Output the [x, y] coordinate of the center of the cell containing the given text.  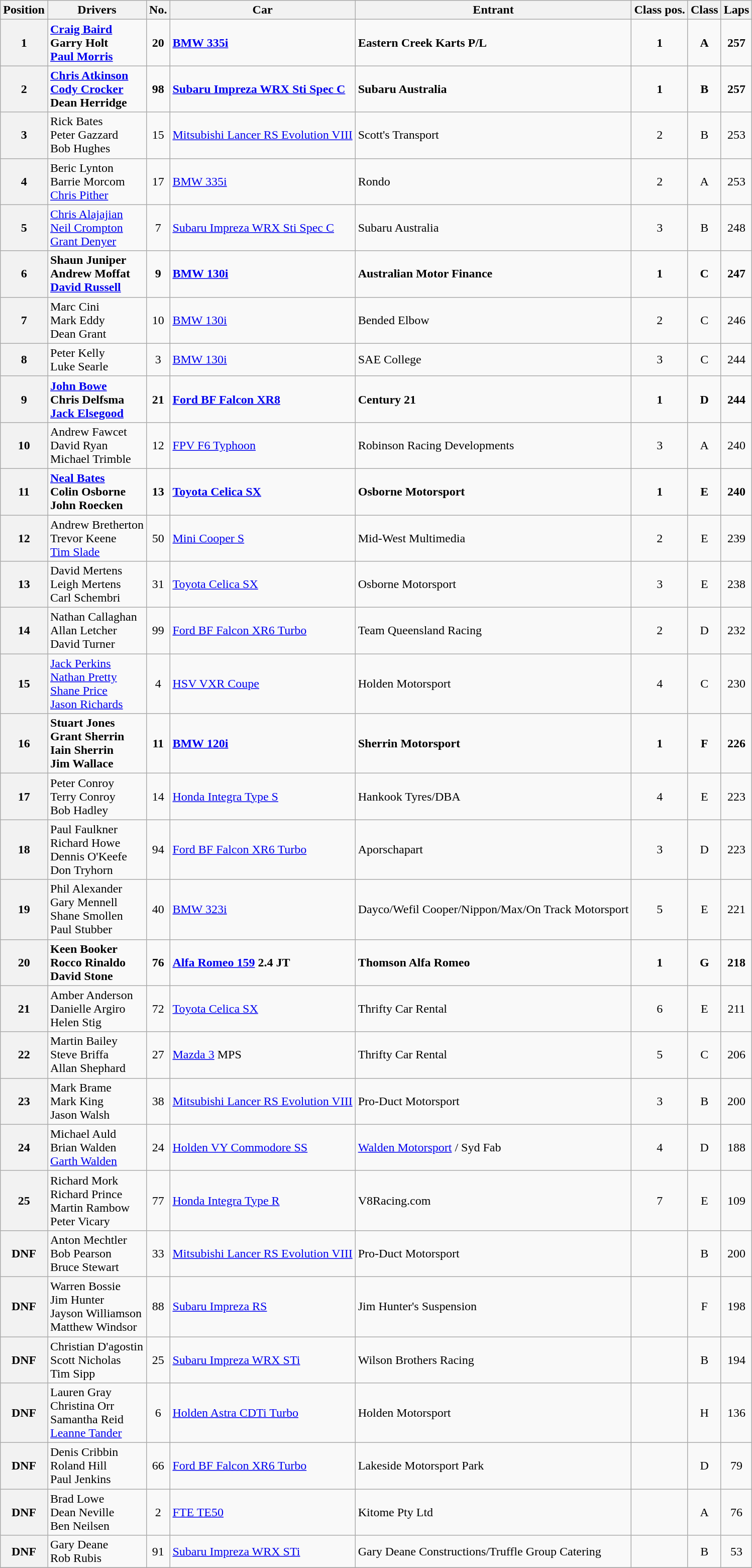
G [704, 962]
Australian Motor Finance [493, 274]
Aporschapart [493, 849]
Bended Elbow [493, 320]
66 [158, 1466]
Richard Mork Richard Prince Martin Rambow Peter Vicary [96, 1200]
Peter Kelly Luke Searle [96, 360]
Neal Bates Colin Osborne John Roecken [96, 492]
John Bowe Chris Delfsma Jack Elsegood [96, 399]
Anton Mechtler Bob Pearson Bruce Stewart [96, 1253]
Alfa Romeo 159 2.4 JT [262, 962]
194 [736, 1360]
Car [262, 10]
16 [24, 744]
72 [158, 1009]
246 [736, 320]
31 [158, 584]
188 [736, 1147]
Ford BF Falcon XR8 [262, 399]
38 [158, 1101]
98 [158, 89]
Marc Cini Mark Eddy Dean Grant [96, 320]
18 [24, 849]
HSV VXR Coupe [262, 683]
211 [736, 1009]
FPV F6 Typhoon [262, 445]
226 [736, 744]
22 [24, 1055]
Eastern Creek Karts P/L [493, 43]
Century 21 [493, 399]
Phil Alexander Gary Mennell Shane Smollen Paul Stubber [96, 910]
198 [736, 1307]
230 [736, 683]
Stuart Jones Grant Sherrin Iain Sherrin Jim Wallace [96, 744]
Beric Lynton Barrie Morcom Chris Pither [96, 181]
23 [24, 1101]
Class pos. [660, 10]
Rondo [493, 181]
Paul Faulkner Richard Howe Dennis O'Keefe Don Tryhorn [96, 849]
238 [736, 584]
BMW 120i [262, 744]
136 [736, 1413]
Holden VY Commodore SS [262, 1147]
Dayco/Wefil Cooper/Nippon/Max/On Track Motorsport [493, 910]
Entrant [493, 10]
88 [158, 1307]
Kitome Pty Ltd [493, 1512]
27 [158, 1055]
248 [736, 228]
Shaun Juniper Andrew Moffat David Russell [96, 274]
Michael Auld Brian Walden Garth Walden [96, 1147]
Denis Cribbin Roland Hill Paul Jenkins [96, 1466]
Position [24, 10]
239 [736, 538]
SAE College [493, 360]
Class [704, 10]
77 [158, 1200]
Team Queensland Racing [493, 631]
Christian D'agostin Scott Nicholas Tim Sipp [96, 1360]
40 [158, 910]
Lauren Gray Christina Orr Samantha Reid Leanne Tander [96, 1413]
109 [736, 1200]
Andrew Fawcet David Ryan Michael Trimble [96, 445]
Chris Atkinson Cody Crocker Dean Herridge [96, 89]
Walden Motorsport / Syd Fab [493, 1147]
218 [736, 962]
Robinson Racing Developments [493, 445]
232 [736, 631]
Wilson Brothers Racing [493, 1360]
Andrew Bretherton Trevor Keene Tim Slade [96, 538]
Lakeside Motorsport Park [493, 1466]
19 [24, 910]
79 [736, 1466]
No. [158, 10]
206 [736, 1055]
Rick Bates Peter Gazzard Bob Hughes [96, 135]
Chris Alajajian Neil Crompton Grant Denyer [96, 228]
33 [158, 1253]
Holden Astra CDTi Turbo [262, 1413]
50 [158, 538]
99 [158, 631]
Scott's Transport [493, 135]
Honda Integra Type S [262, 797]
Amber Anderson Danielle Argiro Helen Stig [96, 1009]
53 [736, 1552]
221 [736, 910]
Jim Hunter's Suspension [493, 1307]
91 [158, 1552]
FTE TE50 [262, 1512]
Honda Integra Type R [262, 1200]
Gary Deane Rob Rubis [96, 1552]
H [704, 1413]
Mark Brame Mark King Jason Walsh [96, 1101]
Warren Bossie Jim Hunter Jayson Williamson Matthew Windsor [96, 1307]
247 [736, 274]
94 [158, 849]
Thomson Alfa Romeo [493, 962]
Laps [736, 10]
Hankook Tyres/DBA [493, 797]
Mazda 3 MPS [262, 1055]
Mid-West Multimedia [493, 538]
BMW 323i [262, 910]
Brad Lowe Dean Neville Ben Neilsen [96, 1512]
8 [24, 360]
Sherrin Motorsport [493, 744]
David Mertens Leigh Mertens Carl Schembri [96, 584]
Mini Cooper S [262, 538]
Craig Baird Garry Holt Paul Morris [96, 43]
Peter Conroy Terry Conroy Bob Hadley [96, 797]
Drivers [96, 10]
Nathan Callaghan Allan Letcher David Turner [96, 631]
Keen Booker Rocco Rinaldo David Stone [96, 962]
Subaru Impreza RS [262, 1307]
Martin BaileySteve Briffa Allan Shephard [96, 1055]
V8Racing.com [493, 1200]
Gary Deane Constructions/Truffle Group Catering [493, 1552]
Jack Perkins Nathan Pretty Shane Price Jason Richards [96, 683]
